Identify which cell holds the provided text, then report its [X, Y] central coordinate. 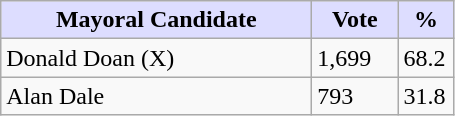
Mayoral Candidate [156, 20]
1,699 [355, 58]
793 [355, 96]
Alan Dale [156, 96]
% [426, 20]
68.2 [426, 58]
31.8 [426, 96]
Vote [355, 20]
Donald Doan (X) [156, 58]
